Extract the [x, y] coordinate from the center of the cell holding the provided text.  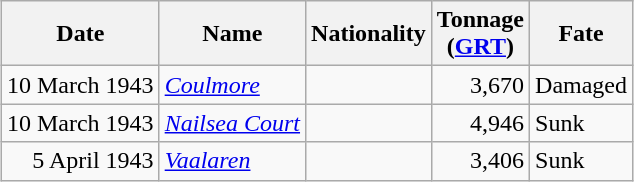
Tonnage(GRT) [480, 34]
Date [80, 34]
Vaalaren [232, 161]
Nationality [369, 34]
Fate [582, 34]
5 April 1943 [80, 161]
Damaged [582, 85]
3,406 [480, 161]
Coulmore [232, 85]
3,670 [480, 85]
4,946 [480, 123]
Nailsea Court [232, 123]
Name [232, 34]
